Identify which cell holds the provided text, then report its (X, Y) central coordinate. 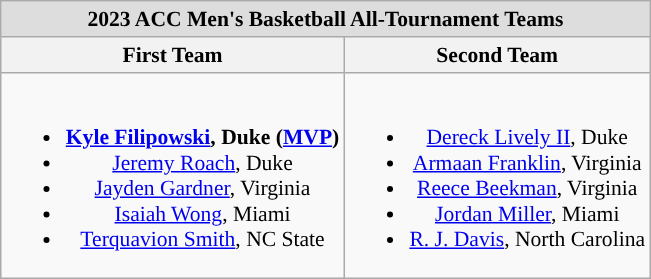
Dereck Lively II, DukeArmaan Franklin, VirginiaReece Beekman, VirginiaJordan Miller, MiamiR. J. Davis, North Carolina (497, 175)
2023 ACC Men's Basketball All-Tournament Teams (326, 19)
Second Team (497, 55)
Kyle Filipowski, Duke (MVP)Jeremy Roach, DukeJayden Gardner, VirginiaIsaiah Wong, MiamiTerquavion Smith, NC State (173, 175)
First Team (173, 55)
